Provide the (x, y) coordinate of the cell's center where the given text is located.  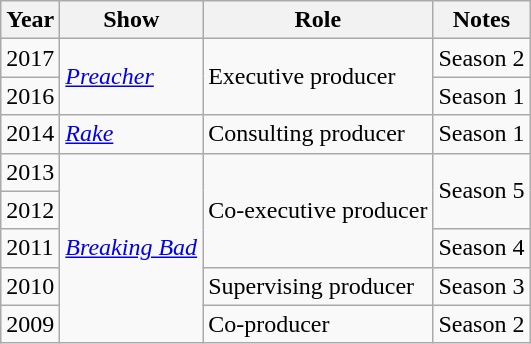
Season 4 (482, 248)
2014 (30, 134)
Consulting producer (318, 134)
Role (318, 20)
Breaking Bad (132, 248)
Executive producer (318, 77)
Co-executive producer (318, 210)
2011 (30, 248)
2013 (30, 172)
2010 (30, 286)
Preacher (132, 77)
Year (30, 20)
Co-producer (318, 324)
2009 (30, 324)
2012 (30, 210)
Season 3 (482, 286)
2017 (30, 58)
Season 5 (482, 191)
Show (132, 20)
Rake (132, 134)
Notes (482, 20)
Supervising producer (318, 286)
2016 (30, 96)
